Capture the cell that displays the provided text and extract its (x, y) central coordinate. 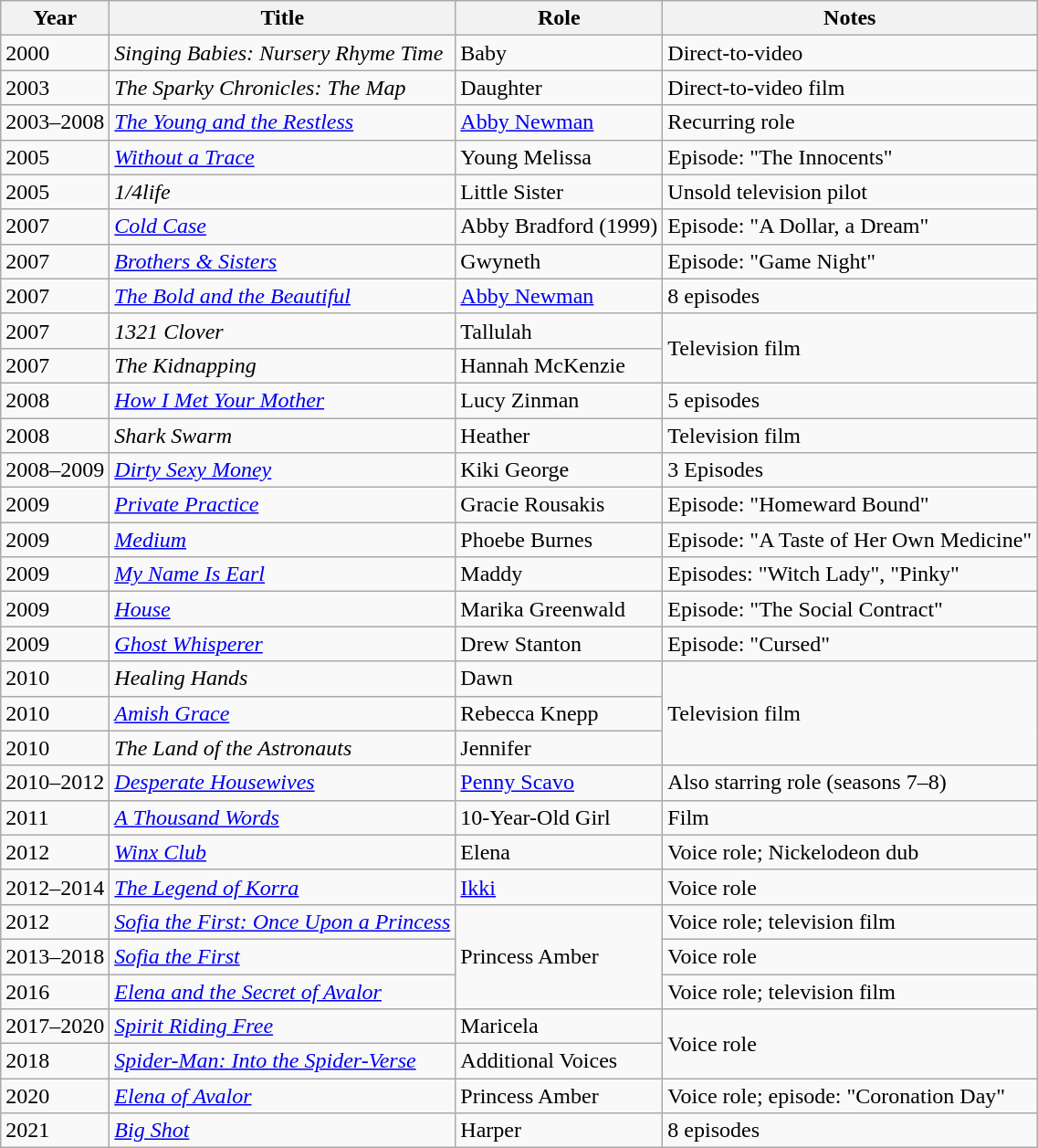
My Name Is Earl (283, 574)
3 Episodes (850, 470)
Penny Scavo (559, 783)
5 episodes (850, 400)
Direct-to-video film (850, 88)
Little Sister (559, 192)
Lucy Zinman (559, 400)
Drew Stanton (559, 644)
Baby (559, 53)
Voice role; episode: "Coronation Day" (850, 1096)
Amish Grace (283, 713)
2012–2014 (55, 887)
Big Shot (283, 1131)
Abby Bradford (1999) (559, 226)
Maricela (559, 1027)
Ikki (559, 887)
Sofia the First: Once Upon a Princess (283, 922)
Episode: "A Dollar, a Dream" (850, 226)
Episode: "Cursed" (850, 644)
Dirty Sexy Money (283, 470)
Rebecca Knepp (559, 713)
Marika Greenwald (559, 609)
2020 (55, 1096)
Cold Case (283, 226)
2010–2012 (55, 783)
Winx Club (283, 852)
Title (283, 18)
2013–2018 (55, 956)
Voice role; Nickelodeon dub (850, 852)
Heather (559, 436)
Additional Voices (559, 1061)
The Kidnapping (283, 365)
Kiki George (559, 470)
2000 (55, 53)
Film (850, 817)
Elena (559, 852)
Singing Babies: Nursery Rhyme Time (283, 53)
Jennifer (559, 748)
Episode: "A Taste of Her Own Medicine" (850, 540)
Also starring role (seasons 7–8) (850, 783)
How I Met Your Mother (283, 400)
Brothers & Sisters (283, 261)
Tallulah (559, 331)
Maddy (559, 574)
Sofia the First (283, 956)
Private Practice (283, 505)
Gwyneth (559, 261)
Recurring role (850, 122)
Episode: "The Social Contract" (850, 609)
Episode: "The Innocents" (850, 157)
The Land of the Astronauts (283, 748)
2016 (55, 991)
Episode: "Homeward Bound" (850, 505)
Episode: "Game Night" (850, 261)
Unsold television pilot (850, 192)
2003 (55, 88)
Shark Swarm (283, 436)
Healing Hands (283, 679)
2011 (55, 817)
House (283, 609)
The Sparky Chronicles: The Map (283, 88)
Direct-to-video (850, 53)
2021 (55, 1131)
2017–2020 (55, 1027)
Young Melissa (559, 157)
The Legend of Korra (283, 887)
Phoebe Burnes (559, 540)
Desperate Housewives (283, 783)
Hannah McKenzie (559, 365)
2003–2008 (55, 122)
Notes (850, 18)
Dawn (559, 679)
The Young and the Restless (283, 122)
2018 (55, 1061)
10-Year-Old Girl (559, 817)
2008–2009 (55, 470)
Medium (283, 540)
Year (55, 18)
The Bold and the Beautiful (283, 296)
Spider-Man: Into the Spider-Verse (283, 1061)
Without a Trace (283, 157)
Gracie Rousakis (559, 505)
Elena and the Secret of Avalor (283, 991)
Ghost Whisperer (283, 644)
Daughter (559, 88)
Spirit Riding Free (283, 1027)
A Thousand Words (283, 817)
Harper (559, 1131)
Elena of Avalor (283, 1096)
Role (559, 18)
1321 Clover (283, 331)
1/4life (283, 192)
Episodes: "Witch Lady", "Pinky" (850, 574)
